Find where the given text appears and provide that cell's center as (x, y) coordinate. 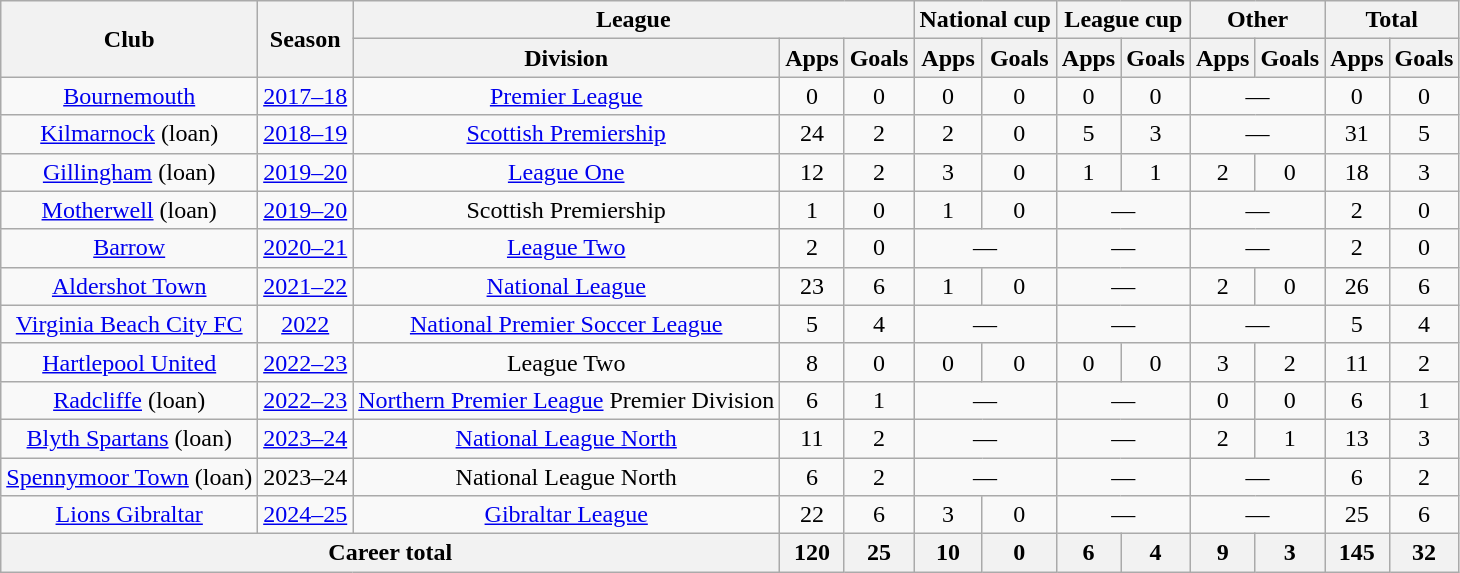
League cup (1123, 20)
Premier League (566, 96)
2020–21 (306, 248)
Total (1392, 20)
Virginia Beach City FC (130, 324)
Season (306, 39)
9 (1222, 553)
Lions Gibraltar (130, 515)
12 (812, 172)
Spennymoor Town (loan) (130, 477)
18 (1357, 172)
Northern Premier League Premier Division (566, 400)
10 (948, 553)
Division (566, 58)
National cup (985, 20)
32 (1424, 553)
Club (130, 39)
24 (812, 134)
Motherwell (loan) (130, 210)
2017–18 (306, 96)
Bournemouth (130, 96)
31 (1357, 134)
Gillingham (loan) (130, 172)
2024–25 (306, 515)
Blyth Spartans (loan) (130, 438)
National League (566, 286)
145 (1357, 553)
League One (566, 172)
120 (812, 553)
Kilmarnock (loan) (130, 134)
Radcliffe (loan) (130, 400)
League (634, 20)
13 (1357, 438)
Career total (390, 553)
26 (1357, 286)
Hartlepool United (130, 362)
Other (1257, 20)
— (1257, 96)
Gibraltar League (566, 515)
8 (812, 362)
Aldershot Town (130, 286)
22 (812, 515)
2022 (306, 324)
National Premier Soccer League (566, 324)
2021–22 (306, 286)
23 (812, 286)
Barrow (130, 248)
2018–19 (306, 134)
